Determine the (X, Y) coordinate at the center of the cell enclosing the given text.  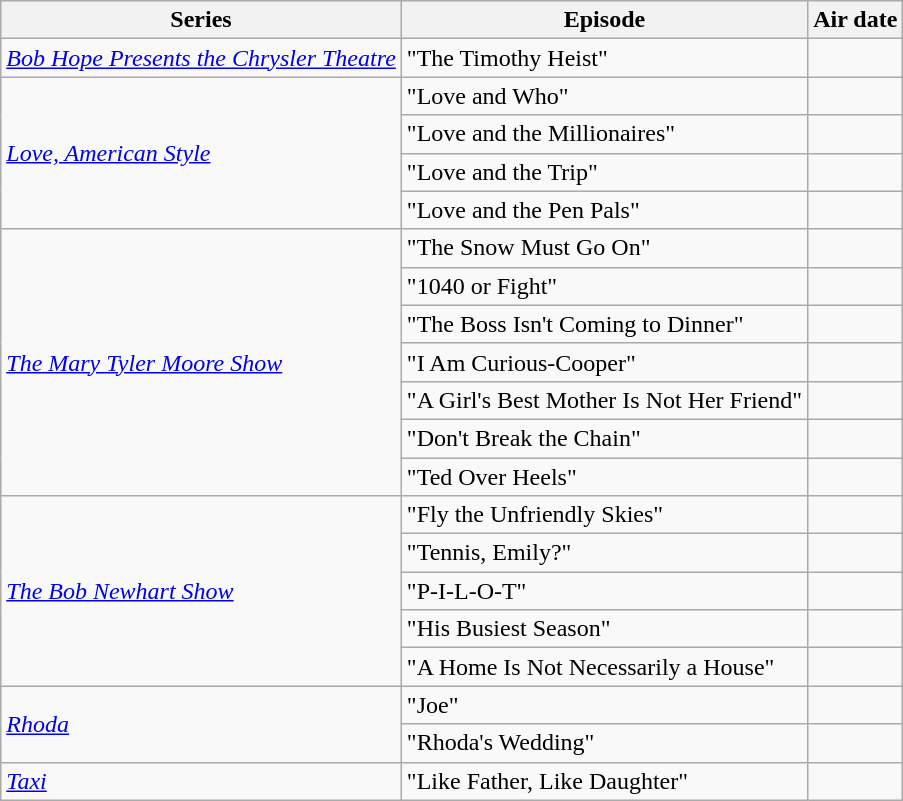
"A Home Is Not Necessarily a House" (604, 667)
"Love and the Trip" (604, 172)
Air date (856, 20)
"Ted Over Heels" (604, 477)
"His Busiest Season" (604, 629)
"A Girl's Best Mother Is Not Her Friend" (604, 400)
The Bob Newhart Show (202, 591)
"Fly the Unfriendly Skies" (604, 515)
"The Timothy Heist" (604, 58)
"The Snow Must Go On" (604, 248)
"Love and Who" (604, 96)
Bob Hope Presents the Chrysler Theatre (202, 58)
"Tennis, Emily?" (604, 553)
"Rhoda's Wedding" (604, 743)
Taxi (202, 781)
"I Am Curious-Cooper" (604, 362)
"Joe" (604, 705)
"Love and the Millionaires" (604, 134)
"Don't Break the Chain" (604, 438)
Rhoda (202, 724)
Episode (604, 20)
"The Boss Isn't Coming to Dinner" (604, 324)
"1040 or Fight" (604, 286)
Love, American Style (202, 153)
"Love and the Pen Pals" (604, 210)
"Like Father, Like Daughter" (604, 781)
"P-I-L-O-T" (604, 591)
Series (202, 20)
The Mary Tyler Moore Show (202, 362)
